Determine the (x, y) coordinate at the center of the cell enclosing the given text.  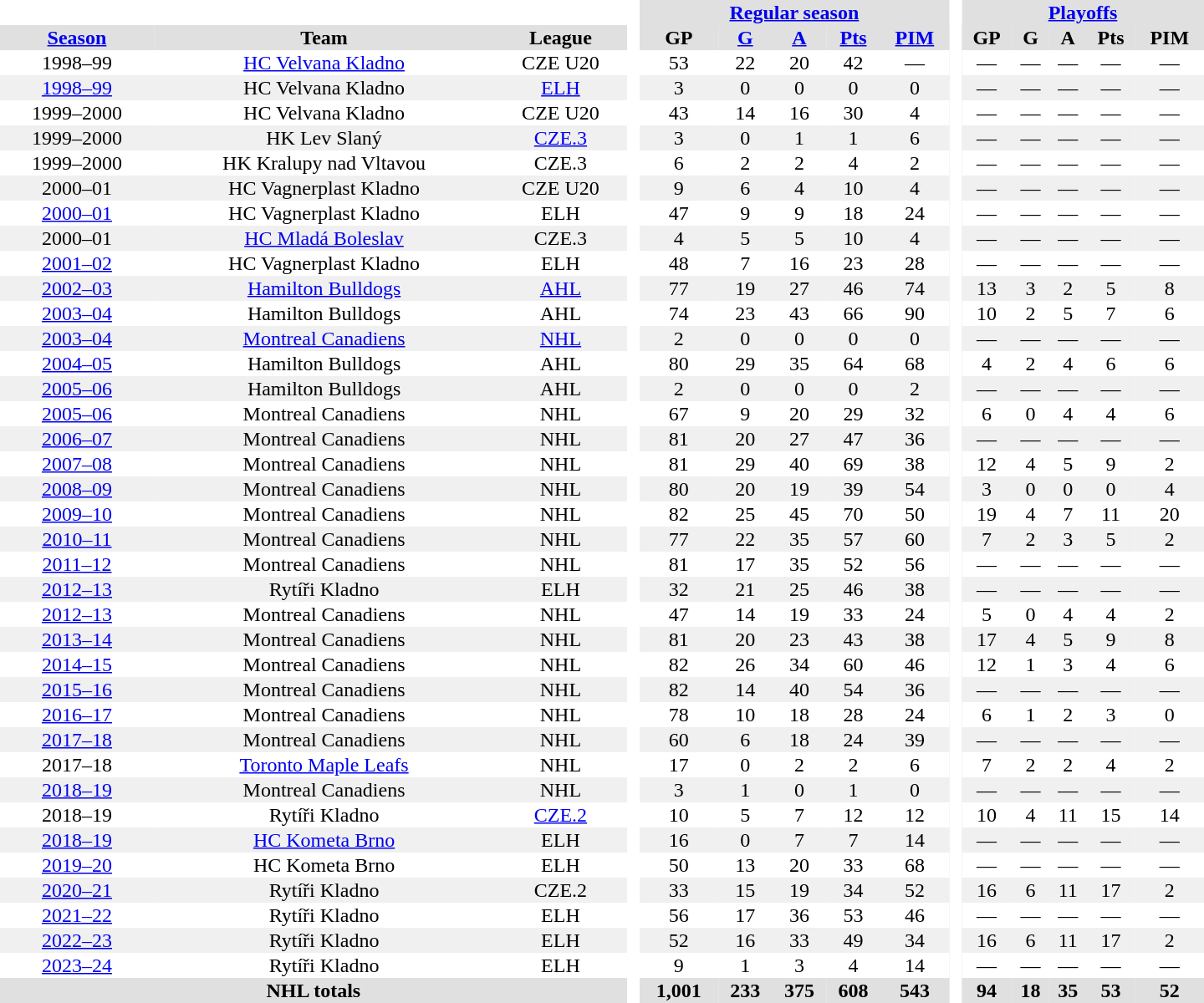
90 (915, 313)
64 (853, 364)
1,001 (679, 990)
2010–11 (77, 539)
Team (324, 38)
2023–24 (77, 965)
26 (746, 664)
608 (853, 990)
57 (853, 539)
94 (987, 990)
2019–20 (77, 865)
67 (679, 414)
375 (799, 990)
49 (853, 940)
42 (853, 63)
45 (799, 514)
Toronto Maple Leafs (324, 765)
2011–12 (77, 564)
543 (915, 990)
Season (77, 38)
HK Lev Slaný (324, 138)
Playoffs (1083, 13)
2016–17 (77, 715)
2009–10 (77, 514)
2007–08 (77, 464)
66 (853, 313)
2013–14 (77, 639)
2002–03 (77, 288)
2014–15 (77, 664)
Regular season (794, 13)
2020–21 (77, 890)
70 (853, 514)
2008–09 (77, 489)
2022–23 (77, 940)
2004–05 (77, 364)
2006–07 (77, 439)
HC Mladá Boleslav (324, 238)
69 (853, 464)
2001–02 (77, 263)
2021–22 (77, 915)
NHL totals (314, 990)
78 (679, 715)
48 (679, 263)
233 (746, 990)
HK Kralupy nad Vltavou (324, 163)
30 (853, 113)
League (560, 38)
2015–16 (77, 690)
21 (746, 589)
